Detect which cell encompasses the target text, then output its (X, Y) center coordinate. 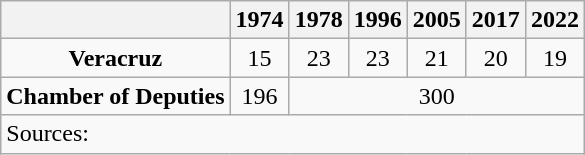
Veracruz (116, 58)
19 (554, 58)
2017 (496, 20)
Sources: (293, 134)
2022 (554, 20)
21 (436, 58)
15 (260, 58)
20 (496, 58)
1996 (378, 20)
1974 (260, 20)
196 (260, 96)
2005 (436, 20)
Chamber of Deputies (116, 96)
300 (436, 96)
1978 (318, 20)
